Detect which cell encompasses the target text, then output its [x, y] center coordinate. 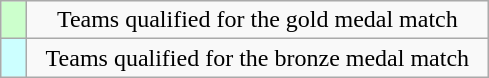
Teams qualified for the gold medal match [258, 20]
Teams qualified for the bronze medal match [258, 58]
